From the cell containing the given text, extract its center point as [x, y] coordinate. 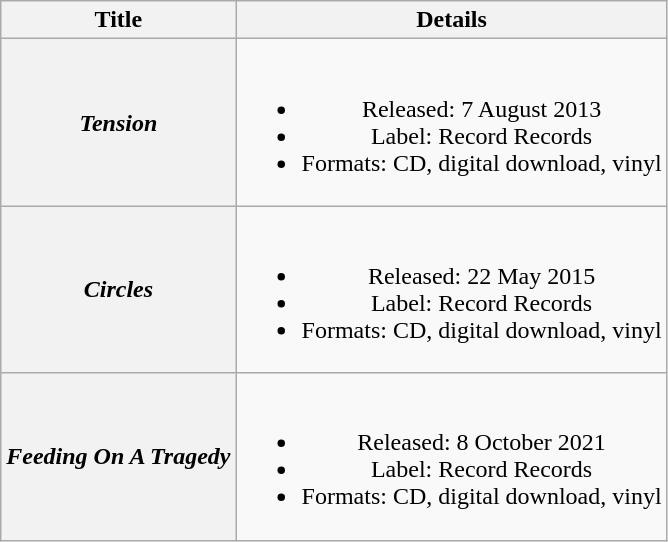
Tension [118, 122]
Feeding On A Tragedy [118, 456]
Title [118, 20]
Released: 7 August 2013Label: Record RecordsFormats: CD, digital download, vinyl [452, 122]
Released: 8 October 2021Label: Record RecordsFormats: CD, digital download, vinyl [452, 456]
Details [452, 20]
Circles [118, 290]
Released: 22 May 2015Label: Record RecordsFormats: CD, digital download, vinyl [452, 290]
